Detect which cell encompasses the target text, then output its [x, y] center coordinate. 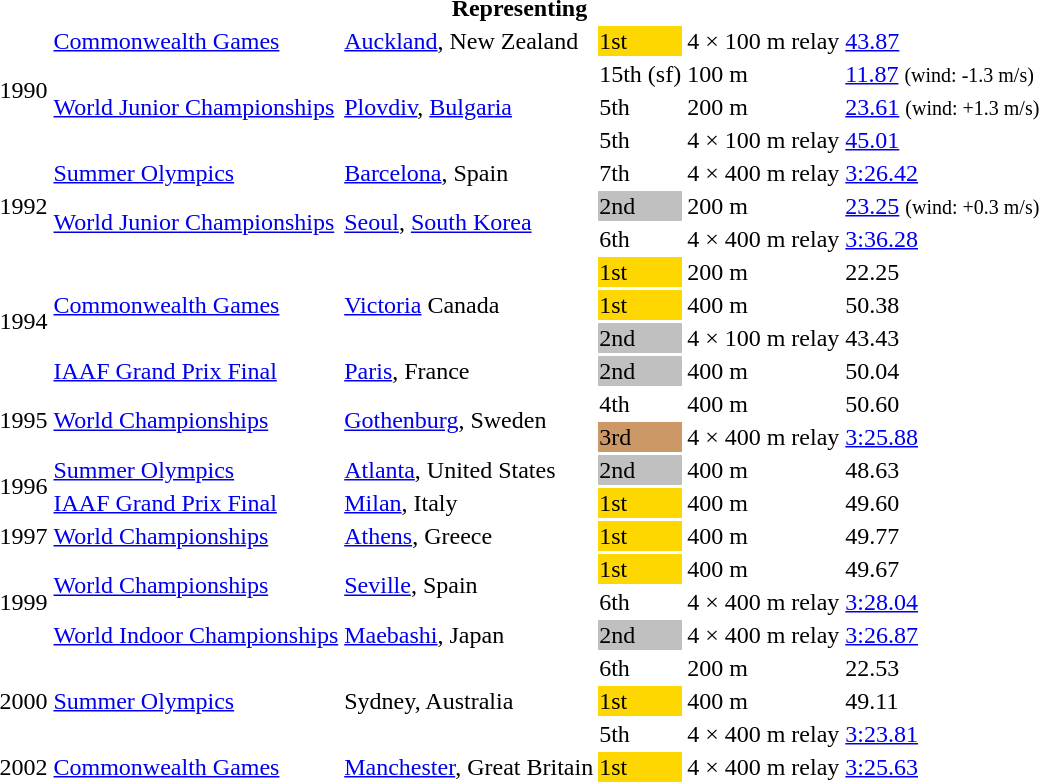
Plovdiv, Bulgaria [469, 107]
Maebashi, Japan [469, 635]
100 m [764, 74]
Seville, Spain [469, 586]
Sydney, Australia [469, 701]
World Indoor Championships [196, 635]
Gothenburg, Sweden [469, 420]
3rd [640, 437]
Auckland, New Zealand [469, 41]
Paris, France [469, 371]
Manchester, Great Britain [469, 767]
Barcelona, Spain [469, 173]
Seoul, South Korea [469, 222]
Atlanta, United States [469, 470]
15th (sf) [640, 74]
Milan, Italy [469, 503]
Victoria Canada [469, 305]
7th [640, 173]
4th [640, 404]
Athens, Greece [469, 536]
